Identify which cell holds the provided text, then report its [X, Y] central coordinate. 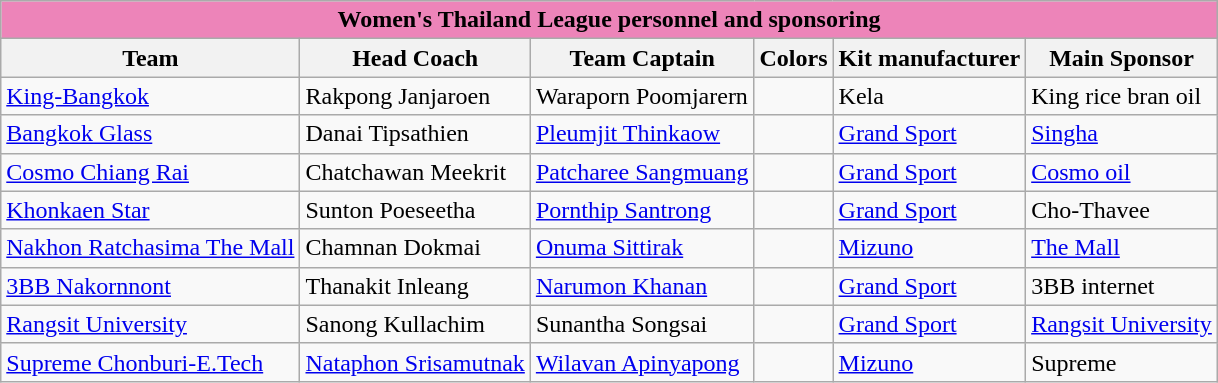
Sunantha Songsai [642, 324]
Cosmo Chiang Rai [150, 172]
Chamnan Dokmai [415, 248]
Head Coach [415, 58]
Team Captain [642, 58]
The Mall [1122, 248]
Kit manufacturer [930, 58]
Nakhon Ratchasima The Mall [150, 248]
Sanong Kullachim [415, 324]
Cosmo oil [1122, 172]
Supreme Chonburi-E.Tech [150, 362]
King-Bangkok [150, 96]
Thanakit Inleang [415, 286]
Kela [930, 96]
Chatchawan Meekrit [415, 172]
Women's Thailand League personnel and sponsoring [610, 20]
Onuma Sittirak [642, 248]
Nataphon Srisamutnak [415, 362]
Narumon Khanan [642, 286]
Rakpong Janjaroen [415, 96]
Pleumjit Thinkaow [642, 134]
King rice bran oil [1122, 96]
Danai Tipsathien [415, 134]
3BB Nakornnont [150, 286]
Colors [794, 58]
Singha [1122, 134]
Cho-Thavee [1122, 210]
Patcharee Sangmuang [642, 172]
Team [150, 58]
Sunton Poeseetha [415, 210]
Wilavan Apinyapong [642, 362]
3BB internet [1122, 286]
Bangkok Glass [150, 134]
Khonkaen Star [150, 210]
Pornthip Santrong [642, 210]
Waraporn Poomjarern [642, 96]
Main Sponsor [1122, 58]
Supreme [1122, 362]
